For the text-containing cell, return its midpoint in (X, Y) coordinate format. 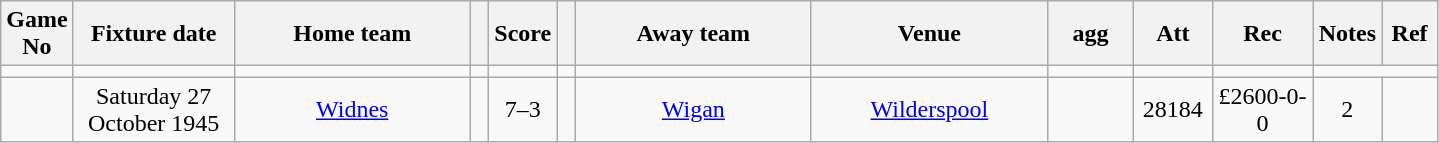
Wigan (693, 110)
Att (1174, 34)
Score (523, 34)
Wilderspool (929, 110)
agg (1090, 34)
Ref (1410, 34)
Away team (693, 34)
Notes (1347, 34)
28184 (1174, 110)
Rec (1262, 34)
2 (1347, 110)
Saturday 27 October 1945 (154, 110)
Widnes (352, 110)
Fixture date (154, 34)
7–3 (523, 110)
Venue (929, 34)
Home team (352, 34)
Game No (37, 34)
£2600-0-0 (1262, 110)
